Determine the [x, y] coordinate at the center of the cell enclosing the given text.  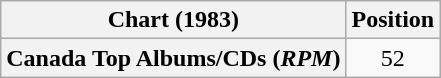
Position [393, 20]
Canada Top Albums/CDs (RPM) [174, 58]
Chart (1983) [174, 20]
52 [393, 58]
